Capture the cell that displays the provided text and extract its [X, Y] central coordinate. 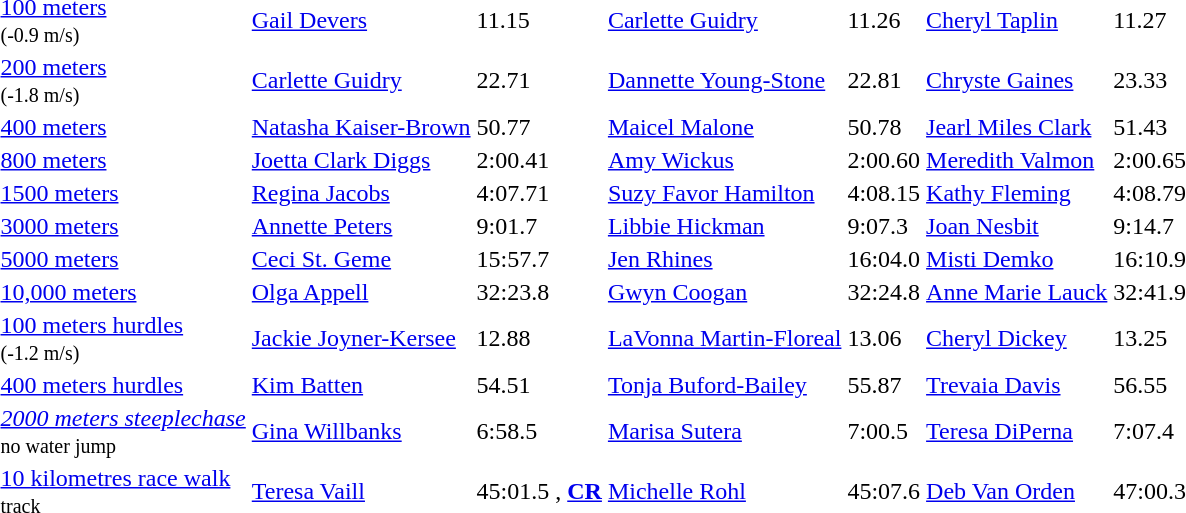
Gwyn Coogan [724, 292]
Anne Marie Lauck [1017, 292]
9:01.7 [539, 226]
6:58.5 [539, 432]
12.88 [539, 338]
4:07.71 [539, 193]
Libbie Hickman [724, 226]
Amy Wickus [724, 160]
Regina Jacobs [361, 193]
Meredith Valmon [1017, 160]
2:00.60 [884, 160]
22.81 [884, 80]
LaVonna Martin-Floreal [724, 338]
Joan Nesbit [1017, 226]
Suzy Favor Hamilton [724, 193]
Ceci St. Geme [361, 259]
32:23.8 [539, 292]
Maicel Malone [724, 127]
50.77 [539, 127]
15:57.7 [539, 259]
13.06 [884, 338]
16:04.0 [884, 259]
50.78 [884, 127]
55.87 [884, 385]
Joetta Clark Diggs [361, 160]
Kathy Fleming [1017, 193]
Trevaia Davis [1017, 385]
32:24.8 [884, 292]
22.71 [539, 80]
Teresa DiPerna [1017, 432]
Natasha Kaiser-Brown [361, 127]
Kim Batten [361, 385]
Olga Appell [361, 292]
4:08.15 [884, 193]
Marisa Sutera [724, 432]
Jearl Miles Clark [1017, 127]
Jen Rhines [724, 259]
Carlette Guidry [361, 80]
7:00.5 [884, 432]
9:07.3 [884, 226]
54.51 [539, 385]
Annette Peters [361, 226]
Cheryl Dickey [1017, 338]
Tonja Buford-Bailey [724, 385]
Gina Willbanks [361, 432]
2:00.41 [539, 160]
Jackie Joyner-Kersee [361, 338]
Dannette Young-Stone [724, 80]
Misti Demko [1017, 259]
Chryste Gaines [1017, 80]
